For the text-containing cell, return its midpoint in (x, y) coordinate format. 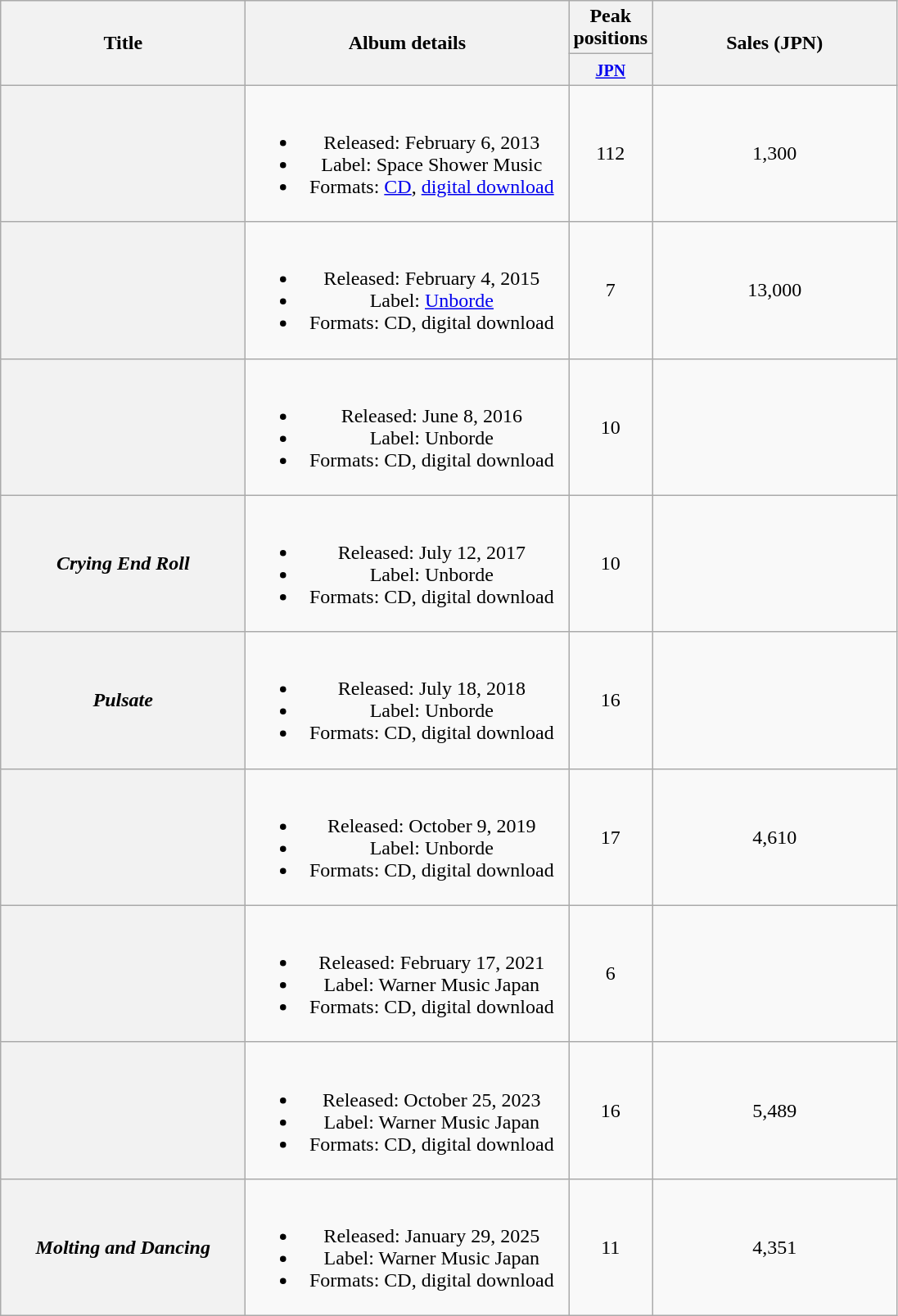
Released: July 18, 2018 Label: UnbordeFormats: CD, digital download (408, 701)
Pulsate (123, 701)
112 (611, 154)
Released: October 25, 2023 Label: Warner Music JapanFormats: CD, digital download (408, 1110)
11 (611, 1247)
Released: June 8, 2016 Label: UnbordeFormats: CD, digital download (408, 427)
Crying End Roll (123, 563)
Released: February 17, 2021 Label: Warner Music JapanFormats: CD, digital download (408, 974)
Released: July 12, 2017 Label: UnbordeFormats: CD, digital download (408, 563)
Released: February 6, 2013 Label: Space Shower MusicFormats: CD, digital download (408, 154)
6 (611, 974)
4,351 (774, 1247)
Released: February 4, 2015 Label: UnbordeFormats: CD, digital download (408, 290)
13,000 (774, 290)
7 (611, 290)
4,610 (774, 836)
Album details (408, 43)
JPN (611, 70)
Peak positions (611, 28)
5,489 (774, 1110)
1,300 (774, 154)
Released: October 9, 2019 Label: UnbordeFormats: CD, digital download (408, 836)
Molting and Dancing (123, 1247)
Sales (JPN) (774, 43)
Released: January 29, 2025 Label: Warner Music JapanFormats: CD, digital download (408, 1247)
17 (611, 836)
Title (123, 43)
